Return (x, y) of the center of cell containing provided text 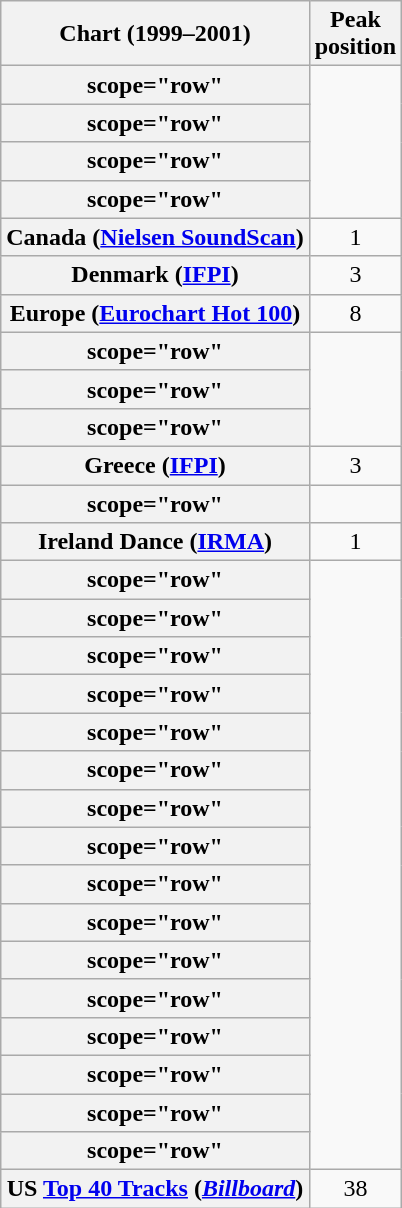
Peakposition (355, 34)
Chart (1999–2001) (155, 34)
US Top 40 Tracks (Billboard) (155, 1189)
Europe (Eurochart Hot 100) (155, 313)
8 (355, 313)
Ireland Dance (IRMA) (155, 542)
38 (355, 1189)
Denmark (IFPI) (155, 275)
Canada (Nielsen SoundScan) (155, 237)
Greece (IFPI) (155, 465)
